Search for the cell housing the specified text and yield its (x, y) center coordinate. 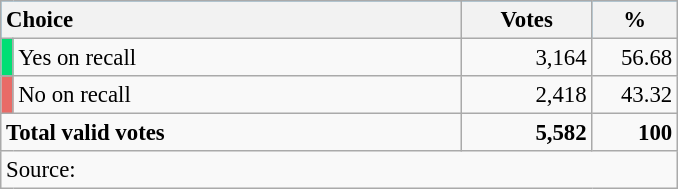
56.68 (635, 58)
2,418 (526, 95)
No on recall (237, 95)
3,164 (526, 58)
Source: (340, 170)
Total valid votes (232, 133)
5,582 (526, 133)
% (635, 20)
Yes on recall (237, 58)
100 (635, 133)
43.32 (635, 95)
Choice (232, 20)
Votes (526, 20)
